Provide the (X, Y) coordinate of the cell's center where the given text is located.  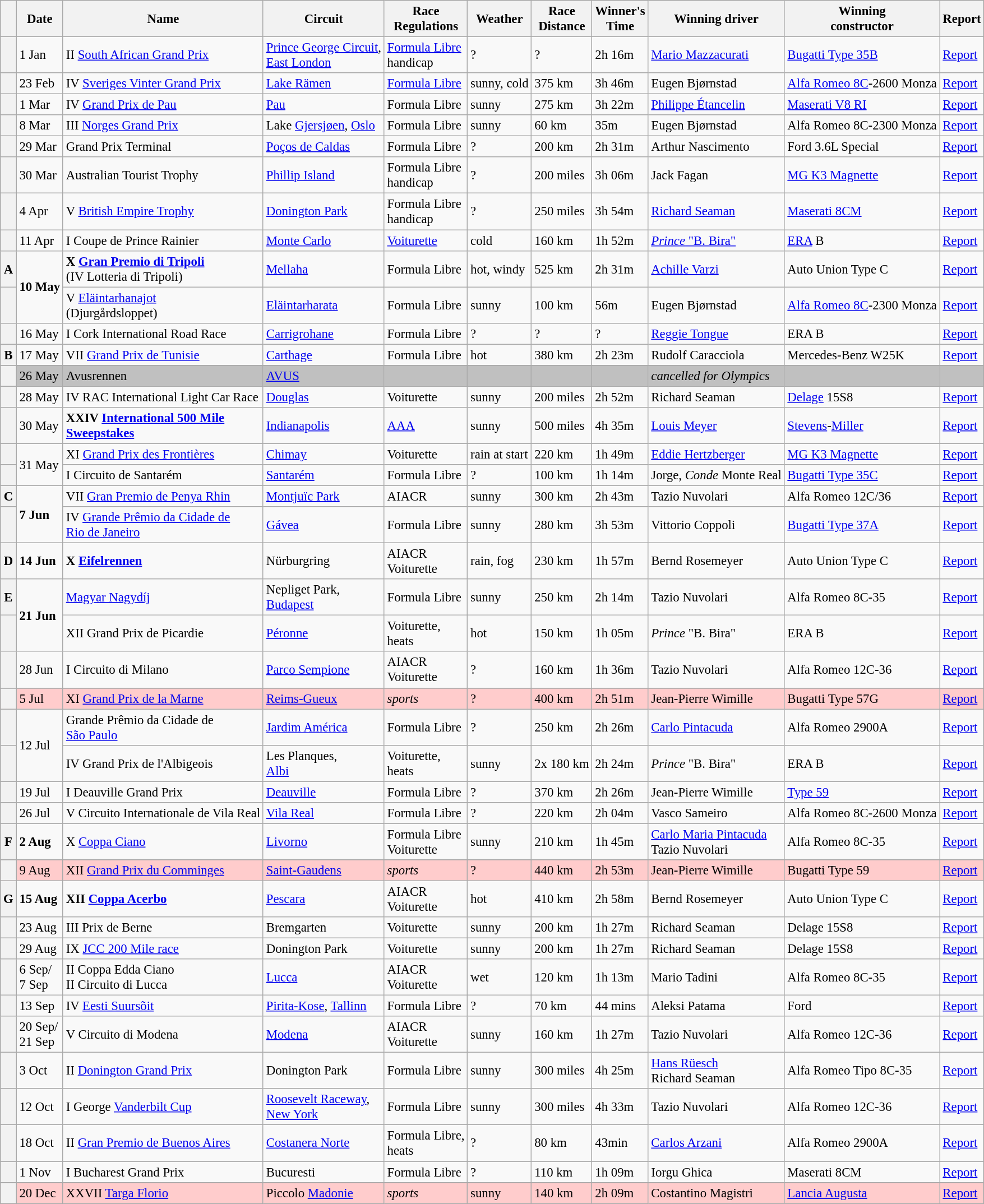
Grand Prix Terminal (163, 147)
E (8, 598)
X Eifelrennen (163, 562)
IX JCC 200 Mile race (163, 949)
3h 54m (620, 212)
Douglas (324, 397)
Livorno (324, 842)
II South African Grand Prix (163, 55)
Louis Meyer (717, 426)
375 km (562, 84)
4h 33m (620, 1106)
16 May (39, 334)
Péronne (324, 633)
1h 52m (620, 240)
Pau (324, 105)
21 Jun (39, 615)
I Deauville Grand Prix (163, 792)
1h 36m (620, 670)
Bugatti Type 57G (862, 698)
II Gran Premio de Buenos Aires (163, 1143)
Indianapolis (324, 426)
Winner'sTime (620, 19)
sunny, cold (500, 84)
Deauville (324, 792)
Jack Fagan (717, 175)
1h 13m (620, 978)
30 Mar (39, 175)
Jorge, Conde Monte Real (717, 475)
XXIV International 500 Mile Sweepstakes (163, 426)
Alfa Romeo Tipo 8C-35 (862, 1071)
120 km (562, 978)
Prince George Circuit,East London (324, 55)
Montjuïc Park (324, 497)
60 km (562, 126)
280 km (562, 525)
1 Jan (39, 55)
Formula Libre,heats (426, 1143)
Lake Rämen (324, 84)
380 km (562, 355)
X Gran Premio di Tripoli (IV Lotteria di Tripoli) (163, 269)
12 Oct (39, 1106)
AVUS (324, 376)
1h 14m (620, 475)
29 Mar (39, 147)
6 Sep/7 Sep (39, 978)
29 Aug (39, 949)
RaceDistance (562, 19)
I Circuito de Santarém (163, 475)
XII Grand Prix de Picardie (163, 633)
wet (500, 978)
Name (163, 19)
Australian Tourist Trophy (163, 175)
XII Coppa Acerbo (163, 899)
I Coupe de Prince Rainier (163, 240)
G (8, 899)
2h 43m (620, 497)
V British Empire Trophy (163, 212)
hot, windy (500, 269)
Poços de Caldas (324, 147)
1h 45m (620, 842)
IV Eesti Suursõit (163, 1006)
3h 53m (620, 525)
Formula LibreVoiturette (426, 842)
Chimay (324, 454)
rain at start (500, 454)
300 km (562, 497)
IV RAC International Light Car Race (163, 397)
Carrigrohane (324, 334)
Phillip Island (324, 175)
Bugatti Type 35B (862, 55)
2h 23m (620, 355)
Carthage (324, 355)
7 Jun (39, 515)
V Circuito di Modena (163, 1035)
3h 22m (620, 105)
1h 57m (620, 562)
5 Jul (39, 698)
Philippe Étancelin (717, 105)
35m (620, 126)
Ford 3.6L Special (862, 147)
I Cork International Road Race (163, 334)
Ford (862, 1006)
2h 51m (620, 698)
Costanera Norte (324, 1143)
Vittorio Coppoli (717, 525)
Nürburgring (324, 562)
20 Dec (39, 1193)
V Eläintarhanajot(Djurgårdsloppet) (163, 305)
43min (620, 1143)
RaceRegulations (426, 19)
IV Grand Prix de l'Albigeois (163, 763)
XI Grand Prix de la Marne (163, 698)
410 km (562, 899)
Lancia Augusta (862, 1193)
140 km (562, 1193)
Winningconstructor (862, 19)
Reggie Tongue (717, 334)
56m (620, 305)
AAA (426, 426)
2h 14m (620, 598)
Formula Libre handicap (426, 55)
Weather (500, 19)
1 Nov (39, 1172)
AIACR (426, 497)
Hans Rüesch Richard Seaman (717, 1071)
Carlo Maria Pintacuda Tazio Nuvolari (717, 842)
2h 52m (620, 397)
150 km (562, 633)
4h 35m (620, 426)
Stevens-Miller (862, 426)
2h 24m (620, 763)
4 Apr (39, 212)
525 km (562, 269)
Mellaha (324, 269)
1h 09m (620, 1172)
Pescara (324, 899)
Lake Gjersjøen, Oslo (324, 126)
Eläintarharata (324, 305)
2h 09m (620, 1193)
Bugatti Type 37A (862, 525)
15 Aug (39, 899)
2 Aug (39, 842)
XII Grand Prix du Comminges (163, 870)
Reims-Gueux (324, 698)
2h 16m (620, 55)
1 Mar (39, 105)
Parco Sempione (324, 670)
Aleksi Patama (717, 1006)
Santarém (324, 475)
Bucuresti (324, 1172)
Lucca (324, 978)
3h 06m (620, 175)
26 Jul (39, 813)
3h 46m (620, 84)
Piccolo Madonie (324, 1193)
11 Apr (39, 240)
44 mins (620, 1006)
IV Grand Prix de Pau (163, 105)
250 miles (562, 212)
Maserati V8 RI (862, 105)
D (8, 562)
1h 05m (620, 633)
B (8, 355)
Date (39, 19)
Mario Tadini (717, 978)
Modena (324, 1035)
Circuit (324, 19)
23 Feb (39, 84)
F (8, 842)
Carlo Pintacuda (717, 728)
14 Jun (39, 562)
110 km (562, 1172)
I George Vanderbilt Cup (163, 1106)
Mario Mazzacurati (717, 55)
Jardim América (324, 728)
V Circuito Internationale de Vila Real (163, 813)
I Bucharest Grand Prix (163, 1172)
III Norges Grand Prix (163, 126)
2h 04m (620, 813)
28 May (39, 397)
17 May (39, 355)
X Coppa Ciano (163, 842)
II Coppa Edda Ciano II Circuito di Lucca (163, 978)
28 Jun (39, 670)
Bugatti Type 35C (862, 475)
31 May (39, 464)
Eddie Hertzberger (717, 454)
VII Gran Premio de Penya Rhin (163, 497)
Saint-Gaudens (324, 870)
18 Oct (39, 1143)
2x 180 km (562, 763)
4h 25m (620, 1071)
230 km (562, 562)
Magyar Nagydíj (163, 598)
80 km (562, 1143)
Avusrennen (163, 376)
IV Sveriges Vinter Grand Prix (163, 84)
10 May (39, 287)
3 Oct (39, 1071)
VII Grand Prix de Tunisie (163, 355)
12 Jul (39, 745)
275 km (562, 105)
70 km (562, 1006)
Nepliget Park,Budapest (324, 598)
8 Mar (39, 126)
Arthur Nascimento (717, 147)
370 km (562, 792)
20 Sep/21 Sep (39, 1035)
2h 58m (620, 899)
Rudolf Caracciola (717, 355)
9 Aug (39, 870)
400 km (562, 698)
IV Grande Prêmio da Cidade de Rio de Janeiro (163, 525)
19 Jul (39, 792)
cancelled for Olympics (717, 376)
30 May (39, 426)
cold (500, 240)
Les Planques,Albi (324, 763)
500 miles (562, 426)
Carlos Arzani (717, 1143)
XXVII Targa Florio (163, 1193)
I Circuito di Milano (163, 670)
C (8, 497)
Costantino Magistri (717, 1193)
Pirita-Kose, Tallinn (324, 1006)
2h 53m (620, 870)
rain, fog (500, 562)
Grande Prêmio da Cidade deSão Paulo (163, 728)
1h 49m (620, 454)
Roosevelt Raceway, New York (324, 1106)
Winning driver (717, 19)
23 Aug (39, 928)
Mercedes-Benz W25K (862, 355)
Vila Real (324, 813)
Bugatti Type 59 (862, 870)
Achille Varzi (717, 269)
440 km (562, 870)
210 km (562, 842)
Monte Carlo (324, 240)
XI Grand Prix des Frontières (163, 454)
Iorgu Ghica (717, 1172)
13 Sep (39, 1006)
Bremgarten (324, 928)
Type 59 (862, 792)
Alfa Romeo 12C/36 (862, 497)
Vasco Sameiro (717, 813)
A (8, 269)
II Donington Grand Prix (163, 1071)
Gávea (324, 525)
26 May (39, 376)
III Prix de Berne (163, 928)
